Determine the [X, Y] coordinate at the center of the cell enclosing the given text.  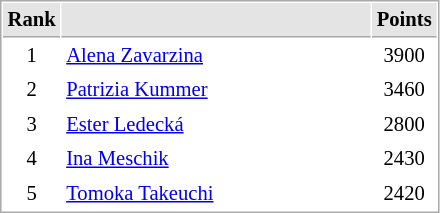
2800 [404, 124]
Patrizia Kummer [216, 90]
2420 [404, 194]
Alena Zavarzina [216, 56]
1 [32, 56]
Tomoka Takeuchi [216, 194]
Ester Ledecká [216, 124]
3900 [404, 56]
4 [32, 158]
5 [32, 194]
3 [32, 124]
3460 [404, 90]
Rank [32, 20]
2430 [404, 158]
Ina Meschik [216, 158]
2 [32, 90]
Points [404, 20]
